Find where the given text appears and provide that cell's center as [x, y] coordinate. 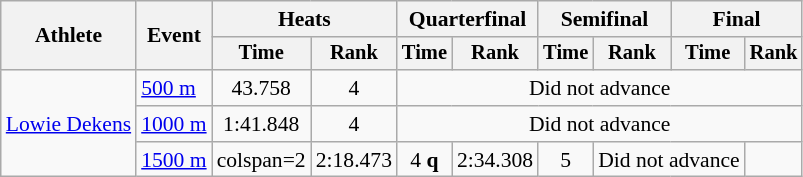
Final [737, 19]
43.758 [262, 88]
Lowie Dekens [68, 124]
Heats [304, 19]
Event [174, 36]
1000 m [174, 124]
Semifinal [604, 19]
Quarterfinal [468, 19]
Athlete [68, 36]
1:41.848 [262, 124]
500 m [174, 88]
